Extract the (X, Y) coordinate from the center of the cell holding the provided text.  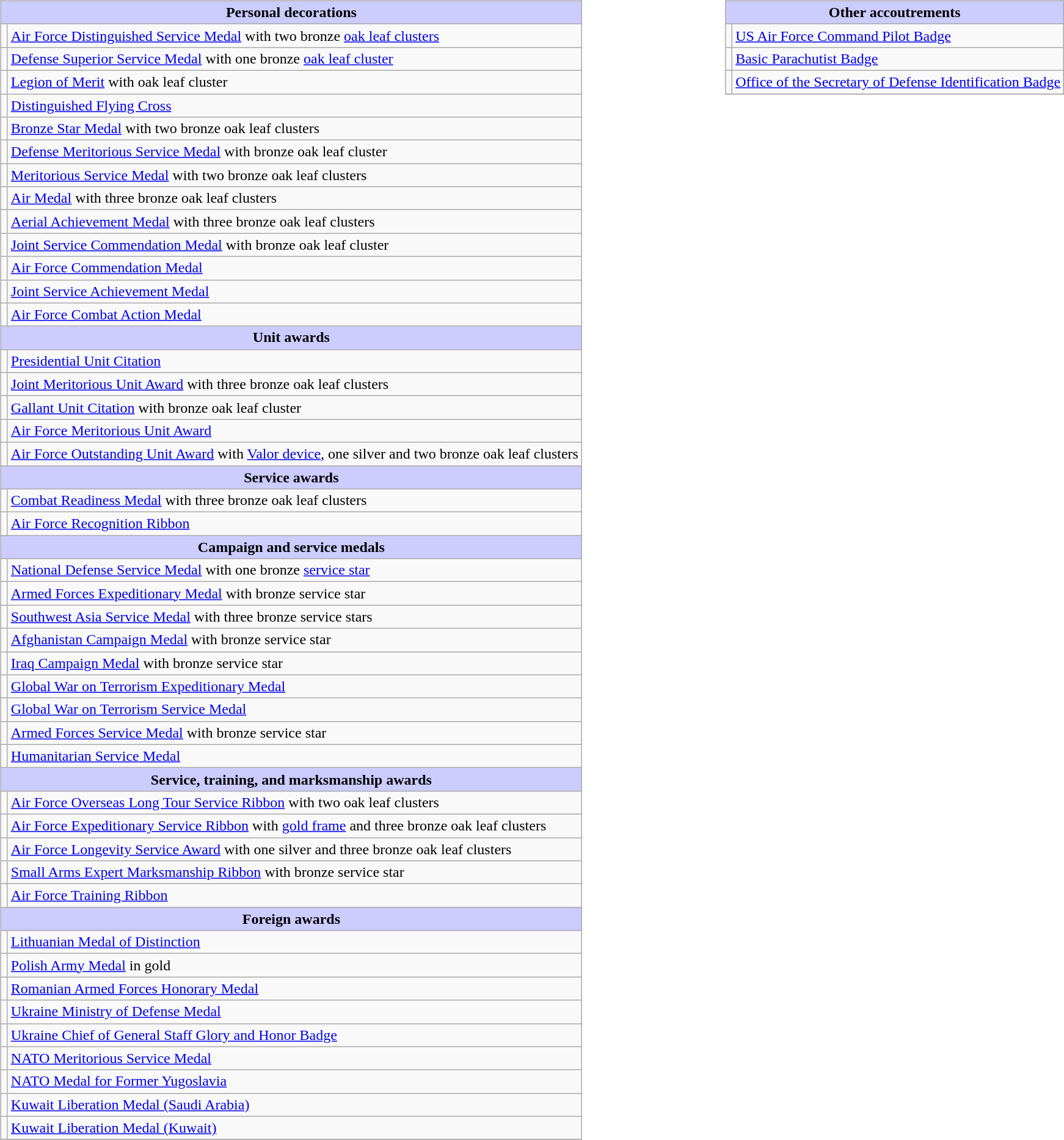
Presidential Unit Citation (294, 361)
Iraq Campaign Medal with bronze service star (294, 663)
Air Force Expeditionary Service Ribbon with gold frame and three bronze oak leaf clusters (294, 826)
Air Force Meritorious Unit Award (294, 430)
Aerial Achievement Medal with three bronze oak leaf clusters (294, 222)
Ukraine Chief of General Staff Glory and Honor Badge (294, 1035)
Campaign and service medals (291, 547)
Air Force Longevity Service Award with one silver and three bronze oak leaf clusters (294, 849)
Other accoutrements (895, 12)
Gallant Unit Citation with bronze oak leaf cluster (294, 407)
Humanitarian Service Medal (294, 756)
Defense Meritorious Service Medal with bronze oak leaf cluster (294, 152)
Romanian Armed Forces Honorary Medal (294, 989)
Bronze Star Medal with two bronze oak leaf clusters (294, 129)
Small Arms Expert Marksmanship Ribbon with bronze service star (294, 873)
Defense Superior Service Medal with one bronze oak leaf cluster (294, 59)
Air Force Outstanding Unit Award with Valor device, one silver and two bronze oak leaf clusters (294, 454)
National Defense Service Medal with one bronze service star (294, 570)
Air Force Combat Action Medal (294, 314)
Lithuanian Medal of Distinction (294, 942)
NATO Meritorious Service Medal (294, 1058)
Office of the Secretary of Defense Identification Badge (898, 82)
Joint Service Achievement Medal (294, 291)
Service awards (291, 477)
Global War on Terrorism Expeditionary Medal (294, 686)
Air Force Training Ribbon (294, 896)
Kuwait Liberation Medal (Kuwait) (294, 1128)
Southwest Asia Service Medal with three bronze service stars (294, 617)
Air Force Commendation Medal (294, 268)
Personal decorations (291, 12)
US Air Force Command Pilot Badge (898, 35)
Unit awards (291, 338)
Global War on Terrorism Service Medal (294, 710)
Legion of Merit with oak leaf cluster (294, 82)
Service, training, and marksmanship awards (291, 779)
Armed Forces Service Medal with bronze service star (294, 733)
Polish Army Medal in gold (294, 965)
NATO Medal for Former Yugoslavia (294, 1081)
Air Medal with three bronze oak leaf clusters (294, 198)
Foreign awards (291, 919)
Air Force Overseas Long Tour Service Ribbon with two oak leaf clusters (294, 802)
Kuwait Liberation Medal (Saudi Arabia) (294, 1105)
Joint Meritorious Unit Award with three bronze oak leaf clusters (294, 384)
Joint Service Commendation Medal with bronze oak leaf cluster (294, 245)
Air Force Recognition Ribbon (294, 524)
Afghanistan Campaign Medal with bronze service star (294, 640)
Air Force Distinguished Service Medal with two bronze oak leaf clusters (294, 35)
Combat Readiness Medal with three bronze oak leaf clusters (294, 501)
Basic Parachutist Badge (898, 59)
Ukraine Ministry of Defense Medal (294, 1012)
Armed Forces Expeditionary Medal with bronze service star (294, 594)
Distinguished Flying Cross (294, 106)
Meritorious Service Medal with two bronze oak leaf clusters (294, 175)
